Extract the (x, y) coordinate from the center of the cell holding the provided text.  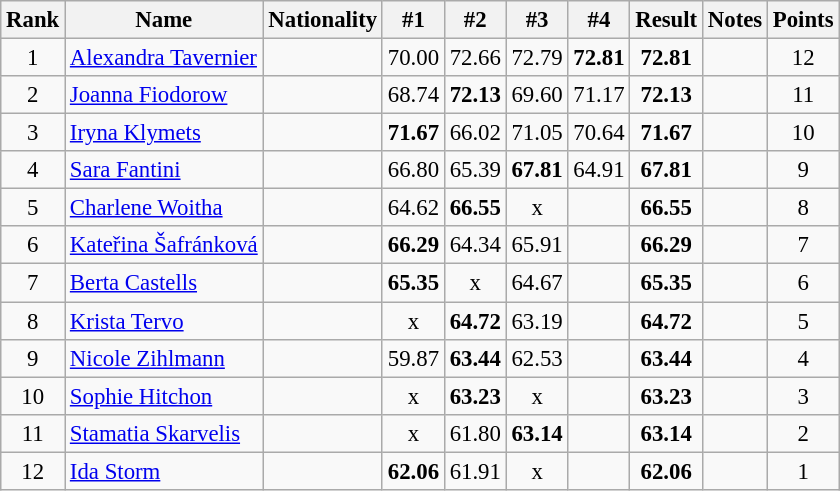
Nationality (322, 20)
Sophie Hitchon (164, 396)
Name (164, 20)
Ida Storm (164, 471)
69.60 (537, 95)
#1 (413, 20)
Iryna Klymets (164, 133)
Notes (734, 20)
64.67 (537, 283)
64.91 (599, 170)
Kateřina Šafránková (164, 245)
59.87 (413, 358)
66.02 (475, 133)
64.34 (475, 245)
#3 (537, 20)
Nicole Zihlmann (164, 358)
#4 (599, 20)
65.39 (475, 170)
Result (666, 20)
65.91 (537, 245)
68.74 (413, 95)
Krista Tervo (164, 321)
71.05 (537, 133)
Points (804, 20)
70.00 (413, 58)
61.80 (475, 433)
70.64 (599, 133)
66.80 (413, 170)
72.66 (475, 58)
#2 (475, 20)
71.17 (599, 95)
72.79 (537, 58)
63.19 (537, 321)
Charlene Woitha (164, 208)
61.91 (475, 471)
Sara Fantini (164, 170)
Alexandra Tavernier (164, 58)
Joanna Fiodorow (164, 95)
Stamatia Skarvelis (164, 433)
62.53 (537, 358)
64.62 (413, 208)
Rank (33, 20)
Berta Castells (164, 283)
